Search for the cell housing the specified text and yield its (X, Y) center coordinate. 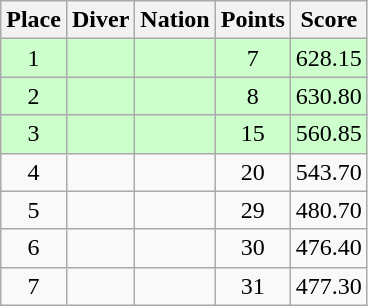
15 (252, 134)
2 (34, 96)
20 (252, 172)
3 (34, 134)
31 (252, 286)
Diver (100, 20)
476.40 (328, 248)
1 (34, 58)
480.70 (328, 210)
477.30 (328, 286)
543.70 (328, 172)
Score (328, 20)
Place (34, 20)
Nation (175, 20)
6 (34, 248)
Points (252, 20)
29 (252, 210)
628.15 (328, 58)
8 (252, 96)
30 (252, 248)
560.85 (328, 134)
4 (34, 172)
630.80 (328, 96)
5 (34, 210)
